Locate the cell with the specified text and output its (x, y) center coordinate. 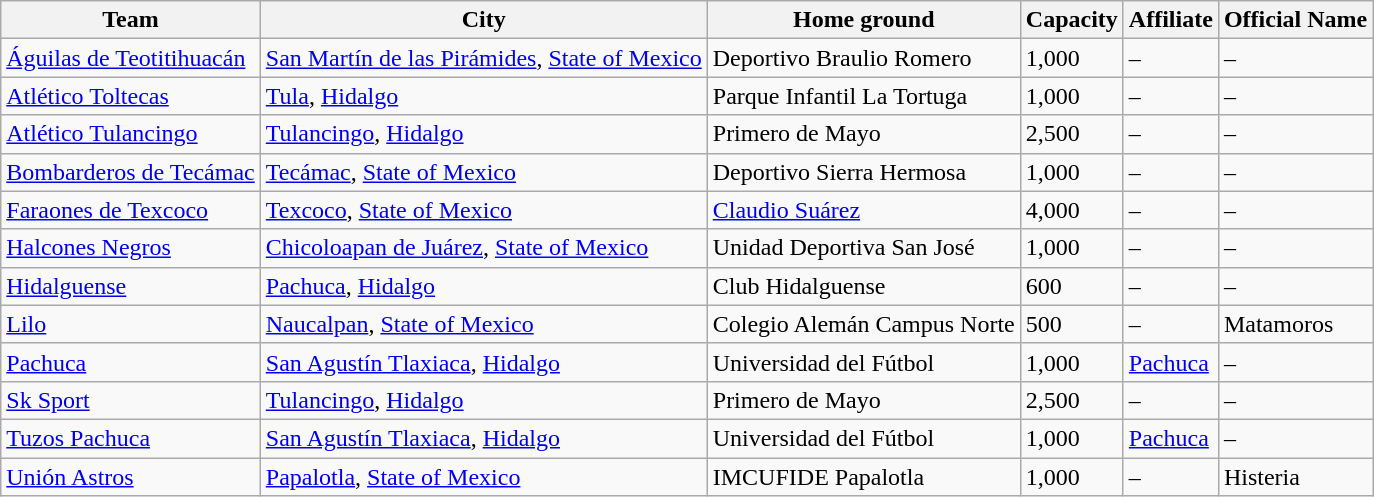
Matamoros (1295, 324)
Chicoloapan de Juárez, State of Mexico (484, 248)
Affiliate (1170, 20)
4,000 (1072, 210)
Bombarderos de Tecámac (131, 172)
San Martín de las Pirámides, State of Mexico (484, 58)
Official Name (1295, 20)
Tecámac, State of Mexico (484, 172)
Histeria (1295, 477)
Atlético Toltecas (131, 96)
Faraones de Texcoco (131, 210)
Lilo (131, 324)
Texcoco, State of Mexico (484, 210)
Naucalpan, State of Mexico (484, 324)
Papalotla, State of Mexico (484, 477)
Parque Infantil La Tortuga (864, 96)
Claudio Suárez (864, 210)
Pachuca, Hidalgo (484, 286)
Unión Astros (131, 477)
Home ground (864, 20)
City (484, 20)
Team (131, 20)
Colegio Alemán Campus Norte (864, 324)
Capacity (1072, 20)
Halcones Negros (131, 248)
Hidalguense (131, 286)
Club Hidalguense (864, 286)
Tuzos Pachuca (131, 438)
Unidad Deportiva San José (864, 248)
Tula, Hidalgo (484, 96)
Deportivo Sierra Hermosa (864, 172)
Águilas de Teotitihuacán (131, 58)
Sk Sport (131, 400)
600 (1072, 286)
Atlético Tulancingo (131, 134)
Deportivo Braulio Romero (864, 58)
IMCUFIDE Papalotla (864, 477)
500 (1072, 324)
